For the text-containing cell, return its midpoint in [X, Y] coordinate format. 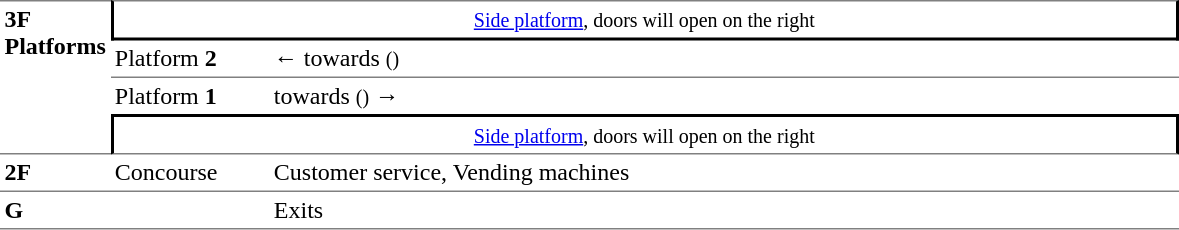
G [55, 211]
Platform 2 [190, 59]
Exits [724, 211]
3FPlatforms [55, 77]
towards () → [724, 96]
← towards () [724, 59]
Concourse [190, 173]
Customer service, Vending machines [724, 173]
Platform 1 [190, 96]
2F [55, 173]
